From the cell containing the given text, extract its center point as (X, Y) coordinate. 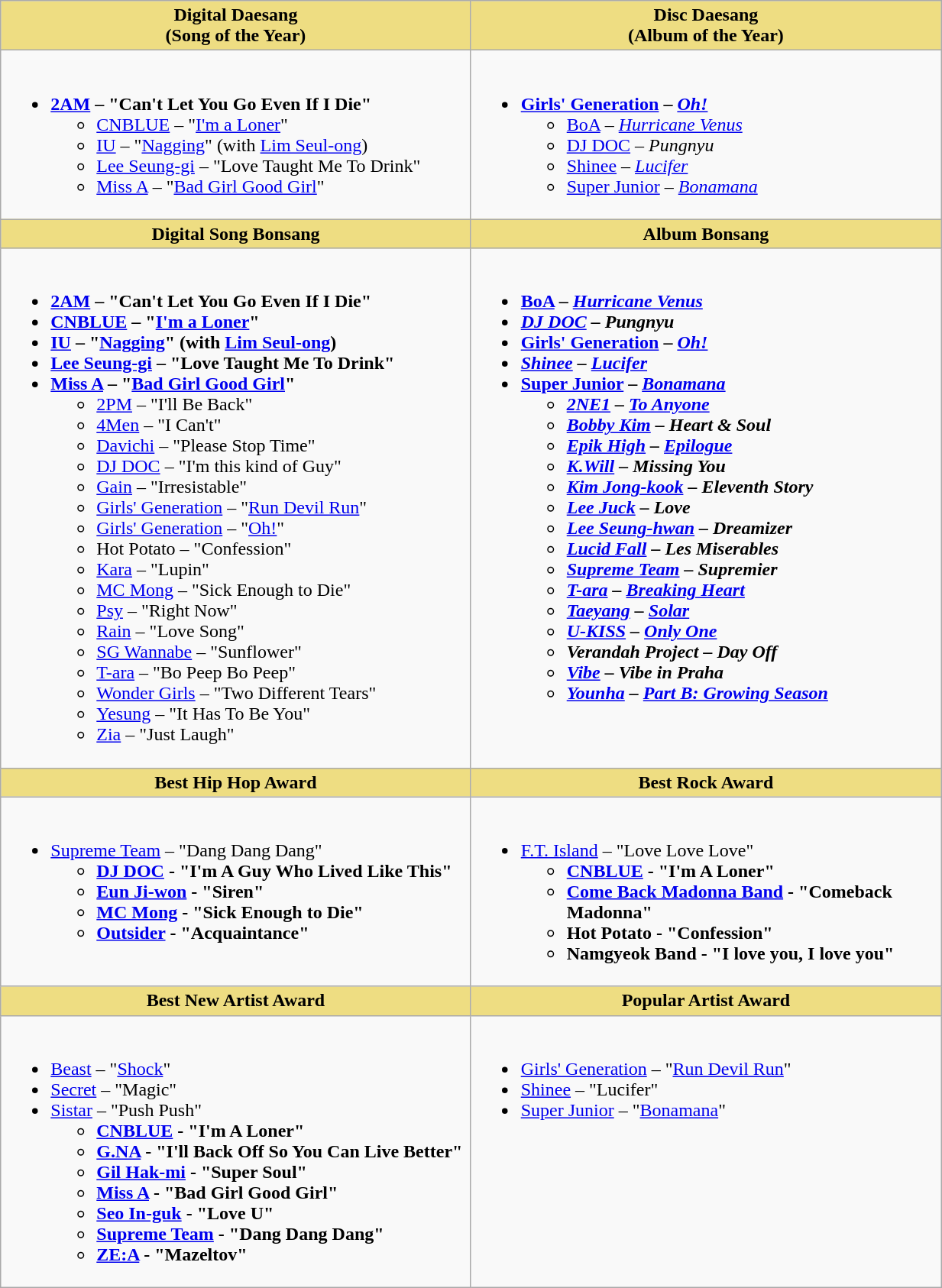
Album Bonsang (706, 234)
Supreme Team – "Dang Dang Dang"DJ DOC - "I'm A Guy Who Lived Like This"Eun Ji-won - "Siren"MC Mong - "Sick Enough to Die"Outsider - "Acquaintance" (235, 892)
Best New Artist Award (235, 1001)
Popular Artist Award (706, 1001)
Best Hip Hop Award (235, 782)
Girls' Generation – Oh!BoA – Hurricane VenusDJ DOC – PungnyuShinee – LuciferSuper Junior – Bonamana (706, 134)
Best Rock Award (706, 782)
Digital Song Bonsang (235, 234)
Digital Daesang(Song of the Year) (235, 26)
Disc Daesang(Album of the Year) (706, 26)
Girls' Generation – "Run Devil Run"Shinee – "Lucifer"Super Junior – "Bonamana" (706, 1151)
